Search for the cell housing the specified text and yield its [x, y] center coordinate. 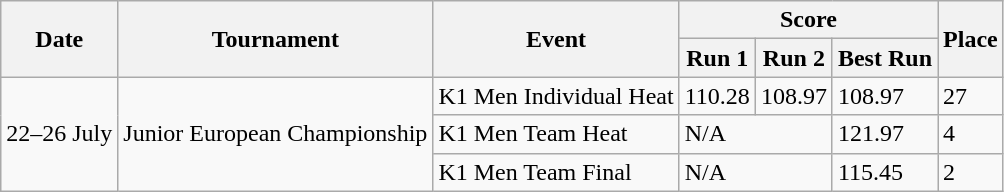
22–26 July [60, 134]
Tournament [276, 39]
27 [971, 96]
Run 1 [717, 58]
2 [971, 172]
Score [808, 20]
Best Run [884, 58]
Event [556, 39]
Junior European Championship [276, 134]
Run 2 [794, 58]
4 [971, 134]
Place [971, 39]
121.97 [884, 134]
110.28 [717, 96]
K1 Men Individual Heat [556, 96]
K1 Men Team Heat [556, 134]
Date [60, 39]
115.45 [884, 172]
K1 Men Team Final [556, 172]
